Return [x, y] of the center of cell containing provided text 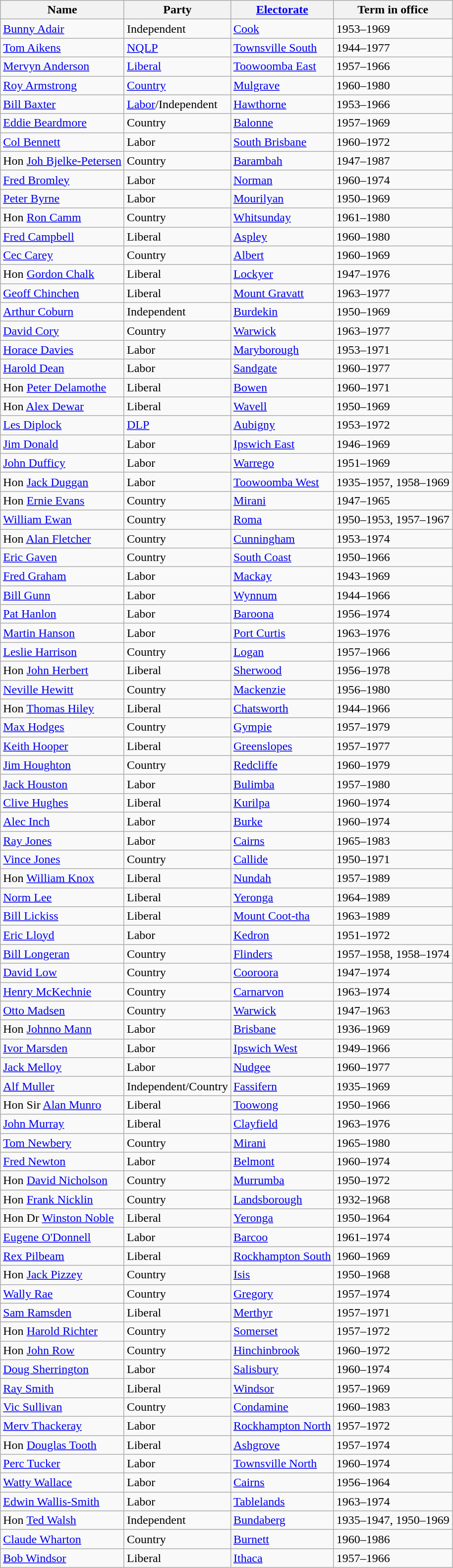
1957–1958, 1958–1974 [393, 954]
Brisbane [282, 1029]
NQLP [177, 48]
Barambah [282, 161]
Hon Harold Richter [62, 1331]
1947–1976 [393, 274]
Labor/Independent [177, 104]
Clive Hughes [62, 803]
Norman [282, 180]
David Low [62, 973]
Fred Graham [62, 576]
1946–1969 [393, 444]
Mackay [282, 576]
1936–1969 [393, 1029]
Kurilpa [282, 803]
1957–1979 [393, 727]
Fassifern [282, 1086]
Sandgate [282, 369]
Keith Hooper [62, 746]
Wally Rae [62, 1294]
Mackenzie [282, 690]
Hon Frank Nicklin [62, 1199]
Hon Sir Alan Munro [62, 1105]
Hon Jack Pizzey [62, 1275]
Hon Gordon Chalk [62, 274]
Tablelands [282, 1502]
Eugene O'Donnell [62, 1237]
Geoff Chinchen [62, 293]
Fred Bromley [62, 180]
Hon Alan Fletcher [62, 538]
Name [62, 10]
Mount Gravatt [282, 293]
1956–1980 [393, 690]
Vic Sullivan [62, 1407]
Neville Hewitt [62, 690]
Warrego [282, 463]
Hon Joh Bjelke-Petersen [62, 161]
Eric Lloyd [62, 935]
Rockhampton North [282, 1426]
1947–1965 [393, 501]
DLP [177, 425]
Landsborough [282, 1199]
Balonne [282, 123]
Redcliffe [282, 765]
Murrumba [282, 1181]
Isis [282, 1275]
Fred Campbell [62, 237]
Mulgrave [282, 85]
Fred Newton [62, 1162]
John Murray [62, 1124]
Maryborough [282, 350]
Roy Armstrong [62, 85]
Cooroora [282, 973]
Term in office [393, 10]
Hon Jack Duggan [62, 482]
1951–1969 [393, 463]
Callide [282, 860]
Col Bennett [62, 142]
Cunningham [282, 538]
Jim Donald [62, 444]
1957–1977 [393, 746]
1956–1978 [393, 671]
Hon Thomas Hiley [62, 708]
Hon Dr Winston Noble [62, 1218]
Tom Aikens [62, 48]
Merv Thackeray [62, 1426]
1947–1987 [393, 161]
Bowen [282, 387]
1957–1980 [393, 784]
Bill Longeran [62, 954]
1950–1953, 1957–1967 [393, 519]
Hon Alex Dewar [62, 406]
1950–1968 [393, 1275]
Norm Lee [62, 897]
Wavell [282, 406]
Burke [282, 821]
Vince Jones [62, 860]
1957–1971 [393, 1313]
Pat Hanlon [62, 614]
Ithaca [282, 1558]
Merthyr [282, 1313]
Burdekin [282, 312]
Carnarvon [282, 992]
Eddie Beardmore [62, 123]
Party [177, 10]
Hon Ron Camm [62, 217]
Max Hodges [62, 727]
Hon Ted Walsh [62, 1520]
1957–1989 [393, 878]
Hon Peter Delamothe [62, 387]
1960–1971 [393, 387]
Mount Coot-tha [282, 916]
Hon Johnno Mann [62, 1029]
Townsville South [282, 48]
Toowoomba East [282, 66]
1953–1966 [393, 104]
1953–1969 [393, 29]
Jack Houston [62, 784]
Toowoomba West [282, 482]
Eric Gaven [62, 558]
Alec Inch [62, 821]
Hinchinbrook [282, 1350]
Arthur Coburn [62, 312]
Wynnum [282, 595]
Albert [282, 255]
Gregory [282, 1294]
Otto Madsen [62, 1010]
1944–1977 [393, 48]
Chatsworth [282, 708]
Ipswich East [282, 444]
Salisbury [282, 1369]
1956–1964 [393, 1483]
Independent/Country [177, 1086]
1953–1971 [393, 350]
David Cory [62, 331]
1963–1989 [393, 916]
Whitsunday [282, 217]
Edwin Wallis-Smith [62, 1502]
Gympie [282, 727]
1965–1980 [393, 1142]
1947–1963 [393, 1010]
Hawthorne [282, 104]
Horace Davies [62, 350]
1935–1947, 1950–1969 [393, 1520]
Rex Pilbeam [62, 1256]
William Ewan [62, 519]
1960–1986 [393, 1539]
Port Curtis [282, 633]
Flinders [282, 954]
1960–1983 [393, 1407]
Ashgrove [282, 1445]
Perc Tucker [62, 1464]
Peter Byrne [62, 198]
Barcoo [282, 1237]
Hon John Row [62, 1350]
Hon William Knox [62, 878]
Leslie Harrison [62, 652]
Hon John Herbert [62, 671]
Roma [282, 519]
Jack Melloy [62, 1067]
1964–1989 [393, 897]
Tom Newbery [62, 1142]
Jim Houghton [62, 765]
1953–1974 [393, 538]
1956–1974 [393, 614]
Logan [282, 652]
Martin Hanson [62, 633]
1935–1957, 1958–1969 [393, 482]
1953–1972 [393, 425]
1951–1972 [393, 935]
Greenslopes [282, 746]
South Coast [282, 558]
Hon Douglas Tooth [62, 1445]
Baroona [282, 614]
Bundaberg [282, 1520]
1932–1968 [393, 1199]
Hon David Nicholson [62, 1181]
Aspley [282, 237]
Electorate [282, 10]
Sherwood [282, 671]
Bob Windsor [62, 1558]
Bill Lickiss [62, 916]
Burnett [282, 1539]
Belmont [282, 1162]
1950–1971 [393, 860]
Kedron [282, 935]
Nudgee [282, 1067]
Rockhampton South [282, 1256]
Ray Smith [62, 1388]
Bulimba [282, 784]
Clayfield [282, 1124]
Nundah [282, 878]
Somerset [282, 1331]
John Dufficy [62, 463]
1961–1980 [393, 217]
Cec Carey [62, 255]
1943–1969 [393, 576]
Bill Baxter [62, 104]
Ivor Marsden [62, 1048]
Ipswich West [282, 1048]
Mervyn Anderson [62, 66]
1960–1979 [393, 765]
Bunny Adair [62, 29]
Henry McKechnie [62, 992]
Windsor [282, 1388]
Les Diplock [62, 425]
Harold Dean [62, 369]
1961–1974 [393, 1237]
Hon Ernie Evans [62, 501]
1950–1972 [393, 1181]
Claude Wharton [62, 1539]
Mourilyan [282, 198]
Condamine [282, 1407]
Cook [282, 29]
Sam Ramsden [62, 1313]
Bill Gunn [62, 595]
Lockyer [282, 274]
1949–1966 [393, 1048]
Toowong [282, 1105]
1965–1983 [393, 841]
Aubigny [282, 425]
1950–1964 [393, 1218]
Ray Jones [62, 841]
1947–1974 [393, 973]
Alf Muller [62, 1086]
1935–1969 [393, 1086]
South Brisbane [282, 142]
Watty Wallace [62, 1483]
Doug Sherrington [62, 1369]
Townsville North [282, 1464]
